Provide the [X, Y] coordinate of the cell's center where the given text is located.  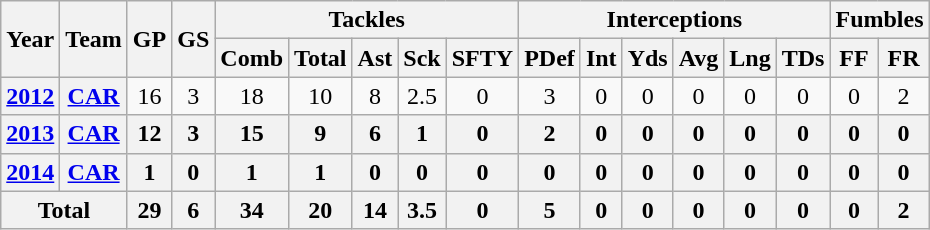
16 [149, 96]
18 [252, 96]
9 [321, 134]
8 [375, 96]
GS [194, 39]
FR [904, 58]
10 [321, 96]
SFTY [482, 58]
GP [149, 39]
Sck [422, 58]
29 [149, 210]
2014 [30, 172]
20 [321, 210]
5 [550, 210]
FF [854, 58]
14 [375, 210]
Int [601, 58]
Year [30, 39]
15 [252, 134]
Lng [750, 58]
Ast [375, 58]
2012 [30, 96]
Team [94, 39]
Avg [698, 58]
Tackles [367, 20]
Comb [252, 58]
3.5 [422, 210]
2.5 [422, 96]
34 [252, 210]
Interceptions [674, 20]
TDs [803, 58]
2013 [30, 134]
12 [149, 134]
PDef [550, 58]
Yds [648, 58]
Fumbles [880, 20]
